Search for the cell housing the specified text and yield its (x, y) center coordinate. 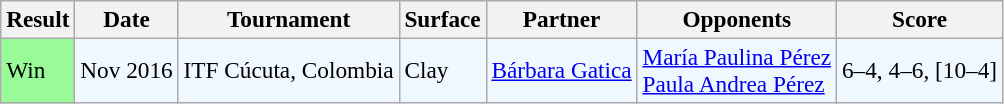
Nov 2016 (126, 70)
Surface (442, 19)
Score (920, 19)
Clay (442, 70)
Bárbara Gatica (562, 70)
ITF Cúcuta, Colombia (288, 70)
Win (38, 70)
Tournament (288, 19)
Partner (562, 19)
Date (126, 19)
6–4, 4–6, [10–4] (920, 70)
Result (38, 19)
María Paulina Pérez Paula Andrea Pérez (737, 70)
Opponents (737, 19)
